Scan for the cell matching the given text and deliver its (X, Y) coordinate at center. 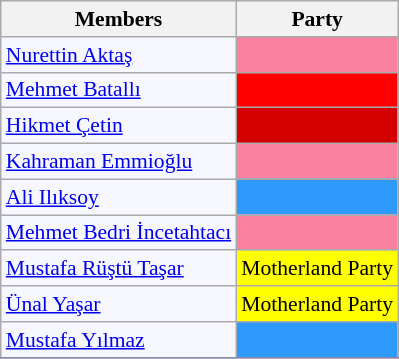
Party (317, 19)
Kahraman Emmioğlu (119, 162)
Nurettin Aktaş (119, 55)
Ali Ilıksoy (119, 197)
Members (119, 19)
Ünal Yaşar (119, 304)
Mehmet Batallı (119, 90)
Mustafa Yılmaz (119, 340)
Mehmet Bedri İncetahtacı (119, 233)
Mustafa Rüştü Taşar (119, 269)
Hikmet Çetin (119, 126)
